Extract the (x, y) coordinate from the center of the cell holding the provided text.  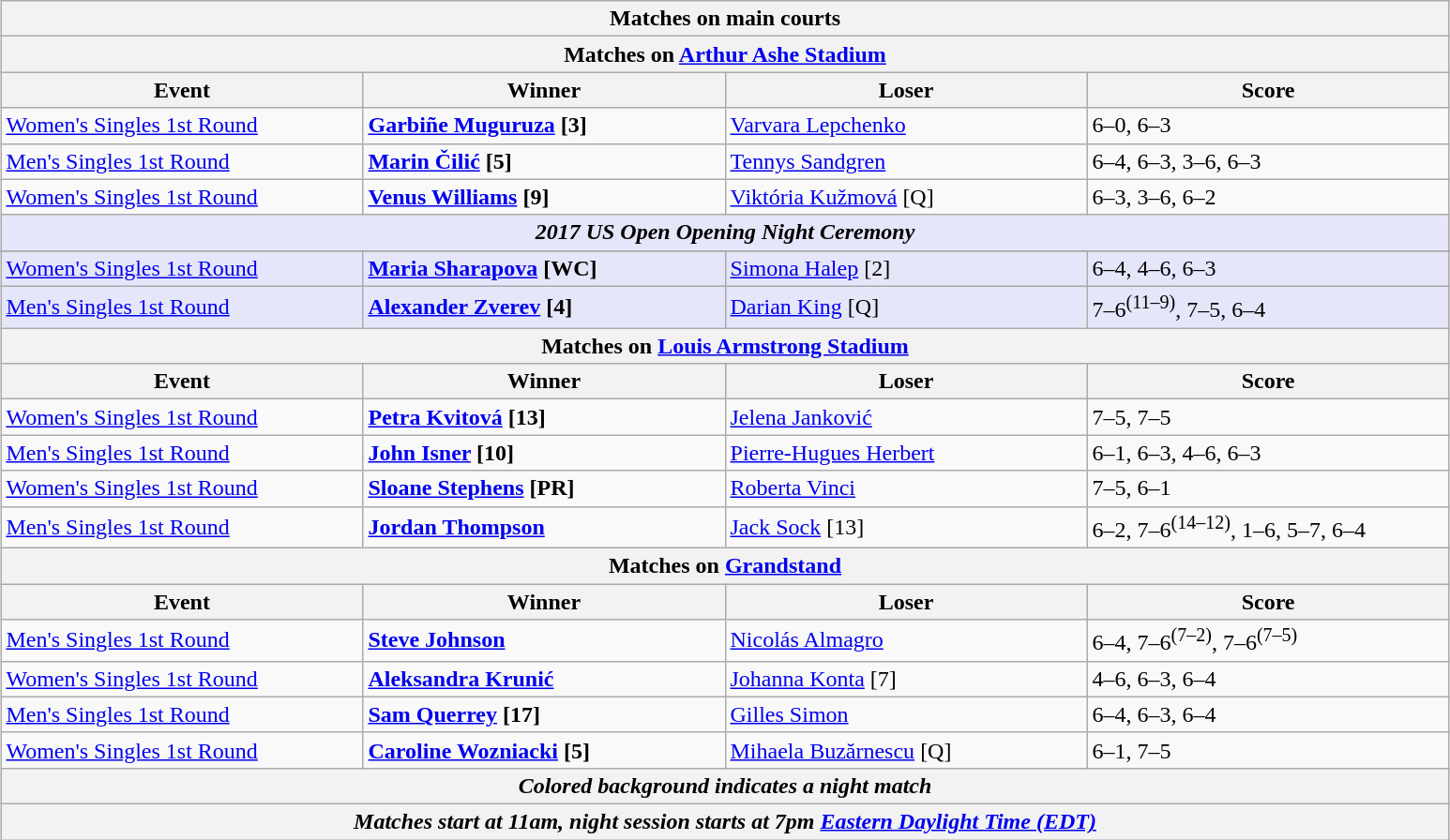
Pierre-Hugues Herbert (906, 453)
6–2, 7–6(14–12), 1–6, 5–7, 6–4 (1268, 527)
6–0, 6–3 (1268, 126)
John Isner [10] (544, 453)
Petra Kvitová [13] (544, 417)
6–3, 3–6, 6–2 (1268, 197)
Jack Sock [13] (906, 527)
Jelena Janković (906, 417)
Steve Johnson (544, 641)
6–1, 7–5 (1268, 750)
Maria Sharapova [WC] (544, 268)
Aleksandra Krunić (544, 679)
Matches on main courts (725, 19)
6–1, 6–3, 4–6, 6–3 (1268, 453)
Simona Halep [2] (906, 268)
Sam Querrey [17] (544, 714)
Jordan Thompson (544, 527)
6–4, 7–6(7–2), 7–6(7–5) (1268, 641)
Colored background indicates a night match (725, 787)
Venus Williams [9] (544, 197)
Viktória Kužmová [Q] (906, 197)
Sloane Stephens [PR] (544, 488)
Matches on Louis Armstrong Stadium (725, 346)
Alexander Zverev [4] (544, 307)
Roberta Vinci (906, 488)
Matches start at 11am, night session starts at 7pm Eastern Daylight Time (EDT) (725, 822)
Garbiñe Muguruza [3] (544, 126)
7–5, 7–5 (1268, 417)
2017 US Open Opening Night Ceremony (725, 232)
Nicolás Almagro (906, 641)
Gilles Simon (906, 714)
Tennys Sandgren (906, 161)
Darian King [Q] (906, 307)
4–6, 6–3, 6–4 (1268, 679)
Matches on Grandstand (725, 566)
Johanna Konta [7] (906, 679)
Varvara Lepchenko (906, 126)
6–4, 6–3, 6–4 (1268, 714)
Caroline Wozniacki [5] (544, 750)
Marin Čilić [5] (544, 161)
Matches on Arthur Ashe Stadium (725, 54)
Mihaela Buzărnescu [Q] (906, 750)
7–6(11–9), 7–5, 6–4 (1268, 307)
7–5, 6–1 (1268, 488)
6–4, 6–3, 3–6, 6–3 (1268, 161)
6–4, 4–6, 6–3 (1268, 268)
